Pinpoint the cell where the given text exists, returning its (x, y) midpoint coordinate. 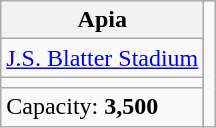
Capacity: 3,500 (102, 107)
J.S. Blatter Stadium (102, 58)
Apia (102, 20)
